From the cell containing the given text, extract its center point as [x, y] coordinate. 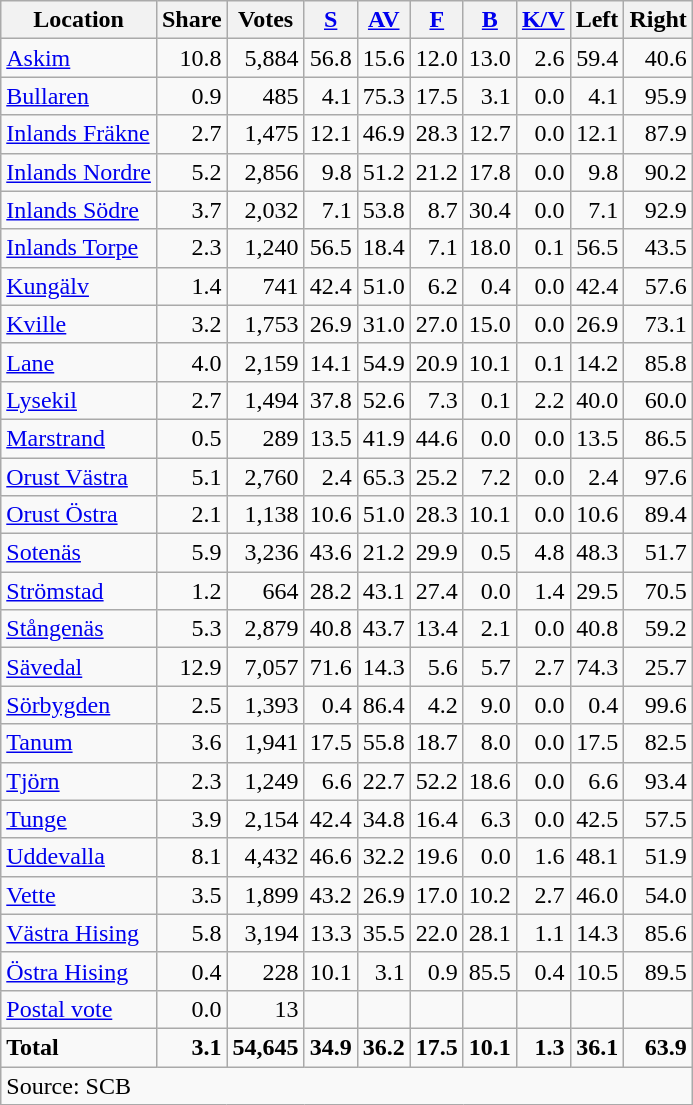
K/V [543, 20]
Share [192, 20]
14.2 [597, 362]
Right [658, 20]
1,899 [266, 895]
Inlands Torpe [79, 248]
55.8 [384, 743]
32.2 [384, 857]
35.5 [384, 933]
Marstrand [79, 438]
19.6 [436, 857]
AV [384, 20]
54.0 [658, 895]
29.9 [436, 553]
74.3 [597, 667]
Inlands Nordre [79, 172]
2,856 [266, 172]
17.0 [436, 895]
10.5 [597, 971]
664 [266, 591]
5.7 [490, 667]
10.2 [490, 895]
16.4 [436, 819]
228 [266, 971]
18.4 [384, 248]
41.9 [384, 438]
Kville [79, 324]
Source: SCB [347, 1085]
43.2 [330, 895]
B [490, 20]
3,194 [266, 933]
43.7 [384, 629]
25.7 [658, 667]
1.3 [543, 1047]
4.8 [543, 553]
Location [79, 20]
6.3 [490, 819]
13.4 [436, 629]
Inlands Fräkne [79, 134]
60.0 [658, 400]
5.6 [436, 667]
48.3 [597, 553]
87.9 [658, 134]
485 [266, 96]
8.7 [436, 210]
51.2 [384, 172]
Inlands Södre [79, 210]
4.2 [436, 705]
1,941 [266, 743]
Uddevalla [79, 857]
1,393 [266, 705]
73.1 [658, 324]
36.1 [597, 1047]
7.3 [436, 400]
1.1 [543, 933]
12.9 [192, 667]
71.6 [330, 667]
2.2 [543, 400]
Sävedal [79, 667]
37.8 [330, 400]
Lane [79, 362]
3.9 [192, 819]
Strömstad [79, 591]
Tunge [79, 819]
5.2 [192, 172]
27.4 [436, 591]
Östra Hising [79, 971]
89.4 [658, 515]
56.8 [330, 58]
52.2 [436, 781]
3.6 [192, 743]
8.1 [192, 857]
15.6 [384, 58]
92.9 [658, 210]
2,760 [266, 477]
46.6 [330, 857]
48.1 [597, 857]
F [436, 20]
70.5 [658, 591]
63.9 [658, 1047]
46.9 [384, 134]
4.0 [192, 362]
59.4 [597, 58]
95.9 [658, 96]
5.9 [192, 553]
42.5 [597, 819]
Lysekil [79, 400]
741 [266, 286]
2,159 [266, 362]
6.2 [436, 286]
75.3 [384, 96]
17.8 [490, 172]
Bullaren [79, 96]
57.5 [658, 819]
57.6 [658, 286]
1,475 [266, 134]
S [330, 20]
Total [79, 1047]
43.5 [658, 248]
1,240 [266, 248]
34.9 [330, 1047]
9.0 [490, 705]
Left [597, 20]
18.7 [436, 743]
44.6 [436, 438]
Tanum [79, 743]
7.2 [490, 477]
29.5 [597, 591]
40.0 [597, 400]
30.4 [490, 210]
5.8 [192, 933]
Stångenäs [79, 629]
22.7 [384, 781]
54.9 [384, 362]
27.0 [436, 324]
97.6 [658, 477]
28.1 [490, 933]
5,884 [266, 58]
86.4 [384, 705]
12.0 [436, 58]
2,032 [266, 210]
Kungälv [79, 286]
3,236 [266, 553]
10.8 [192, 58]
1.6 [543, 857]
2,879 [266, 629]
8.0 [490, 743]
43.1 [384, 591]
Orust Östra [79, 515]
4,432 [266, 857]
89.5 [658, 971]
3.5 [192, 895]
18.6 [490, 781]
82.5 [658, 743]
14.1 [330, 362]
22.0 [436, 933]
25.2 [436, 477]
86.5 [658, 438]
34.8 [384, 819]
Sotenäs [79, 553]
Vette [79, 895]
28.2 [330, 591]
99.6 [658, 705]
7,057 [266, 667]
5.1 [192, 477]
Orust Västra [79, 477]
1,494 [266, 400]
1,753 [266, 324]
90.2 [658, 172]
Postal vote [79, 1009]
51.9 [658, 857]
13.3 [330, 933]
18.0 [490, 248]
40.6 [658, 58]
289 [266, 438]
52.6 [384, 400]
2,154 [266, 819]
51.7 [658, 553]
20.9 [436, 362]
54,645 [266, 1047]
Askim [79, 58]
1,249 [266, 781]
53.8 [384, 210]
1,138 [266, 515]
13 [266, 1009]
85.6 [658, 933]
2.5 [192, 705]
3.7 [192, 210]
93.4 [658, 781]
13.0 [490, 58]
85.5 [490, 971]
1.2 [192, 591]
5.3 [192, 629]
65.3 [384, 477]
3.2 [192, 324]
43.6 [330, 553]
85.8 [658, 362]
2.6 [543, 58]
Tjörn [79, 781]
Sörbygden [79, 705]
Votes [266, 20]
36.2 [384, 1047]
Västra Hising [79, 933]
12.7 [490, 134]
31.0 [384, 324]
15.0 [490, 324]
59.2 [658, 629]
46.0 [597, 895]
